Find where the given text appears and provide that cell's center as (X, Y) coordinate. 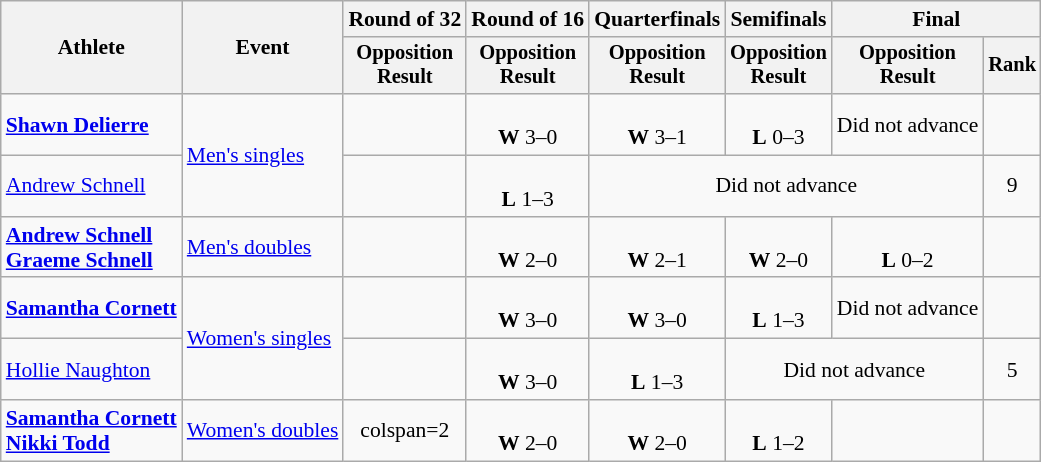
Round of 16 (528, 19)
Semifinals (778, 19)
W 3–1 (657, 124)
9 (1012, 186)
Samantha CornettNikki Todd (92, 430)
Round of 32 (404, 19)
Final (936, 19)
colspan=2 (404, 430)
Men's doubles (263, 248)
Samantha Cornett (92, 308)
Men's singles (263, 155)
Hollie Naughton (92, 370)
Women's doubles (263, 430)
Andrew SchnellGraeme Schnell (92, 248)
W 2–1 (657, 248)
L 0–3 (778, 124)
Women's singles (263, 339)
5 (1012, 370)
Shawn Delierre (92, 124)
L 1–2 (778, 430)
Quarterfinals (657, 19)
Athlete (92, 48)
Event (263, 48)
Rank (1012, 66)
Andrew Schnell (92, 186)
L 0–2 (908, 248)
